Return the [X, Y] coordinate for the center point of the cell that contains the specified text.  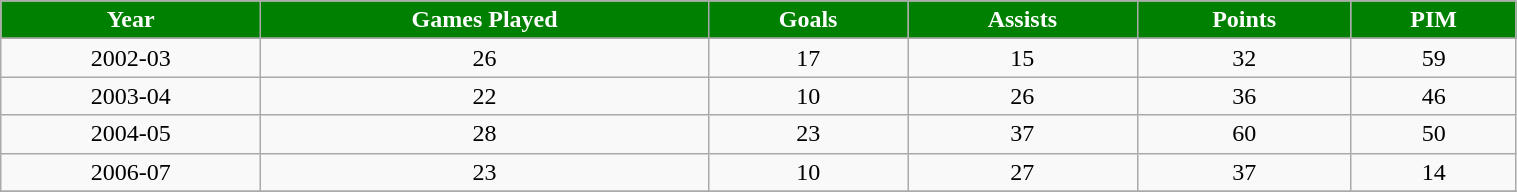
14 [1434, 172]
2003-04 [131, 96]
2006-07 [131, 172]
60 [1244, 134]
32 [1244, 58]
Points [1244, 20]
28 [485, 134]
22 [485, 96]
2004-05 [131, 134]
Assists [1022, 20]
Year [131, 20]
PIM [1434, 20]
46 [1434, 96]
50 [1434, 134]
36 [1244, 96]
17 [808, 58]
Games Played [485, 20]
59 [1434, 58]
27 [1022, 172]
Goals [808, 20]
2002-03 [131, 58]
15 [1022, 58]
